Provide the (x, y) coordinate of the cell's center where the given text is located.  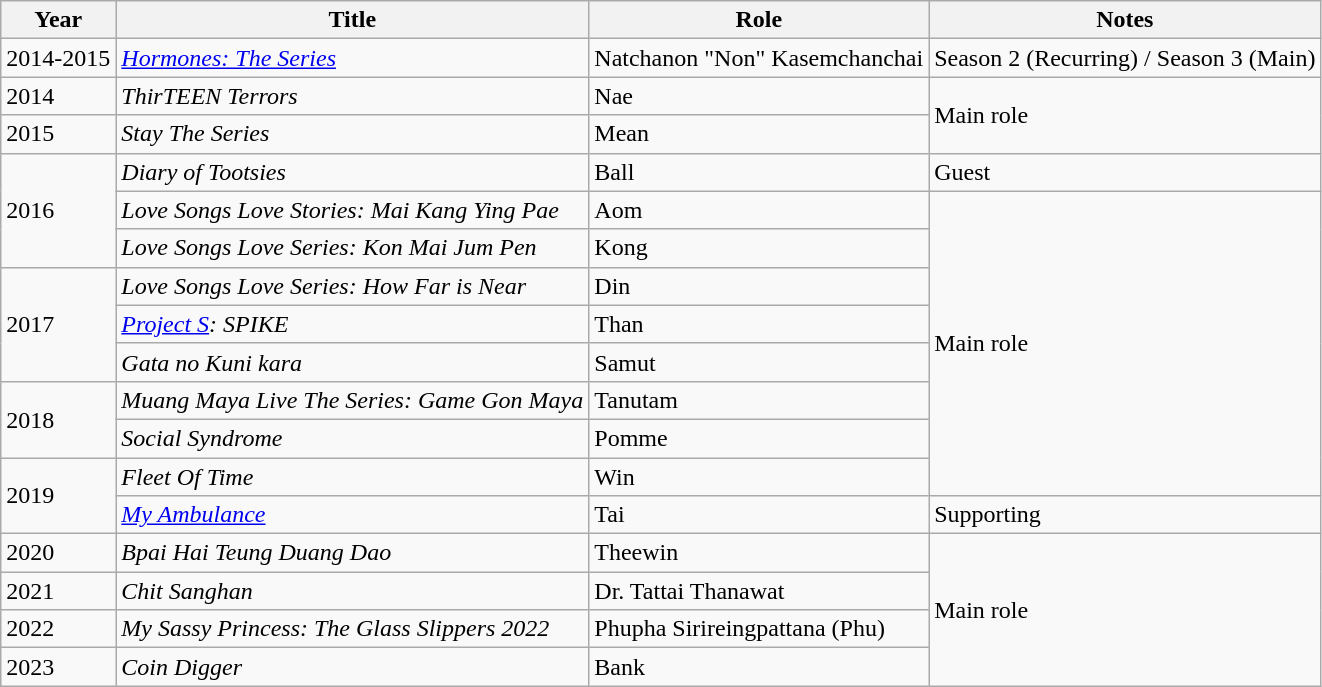
2015 (58, 134)
Tai (759, 515)
Year (58, 20)
Tanutam (759, 400)
Love Songs Love Series: Kon Mai Jum Pen (352, 248)
Pomme (759, 438)
Supporting (1125, 515)
2014 (58, 96)
Aom (759, 210)
2020 (58, 553)
2018 (58, 419)
Muang Maya Live The Series: Game Gon Maya (352, 400)
Love Songs Love Stories: Mai Kang Ying Pae (352, 210)
Mean (759, 134)
2022 (58, 629)
Stay The Series (352, 134)
Coin Digger (352, 667)
Notes (1125, 20)
Love Songs Love Series: How Far is Near (352, 286)
Phupha Sirireingpattana (Phu) (759, 629)
2017 (58, 324)
2021 (58, 591)
ThirTEEN Terrors (352, 96)
Samut (759, 362)
Bpai Hai Teung Duang Dao (352, 553)
Than (759, 324)
Din (759, 286)
Kong (759, 248)
Bank (759, 667)
2023 (58, 667)
Hormones: The Series (352, 58)
Theewin (759, 553)
Nae (759, 96)
Role (759, 20)
Title (352, 20)
My Ambulance (352, 515)
Guest (1125, 172)
Social Syndrome (352, 438)
Fleet Of Time (352, 477)
Ball (759, 172)
2014-2015 (58, 58)
2019 (58, 496)
Project S: SPIKE (352, 324)
2016 (58, 210)
Gata no Kuni kara (352, 362)
Win (759, 477)
Diary of Tootsies (352, 172)
Dr. Tattai Thanawat (759, 591)
My Sassy Princess: The Glass Slippers 2022 (352, 629)
Chit Sanghan (352, 591)
Season 2 (Recurring) / Season 3 (Main) (1125, 58)
Natchanon "Non" Kasemchanchai (759, 58)
